Find where the given text appears and provide that cell's center as (x, y) coordinate. 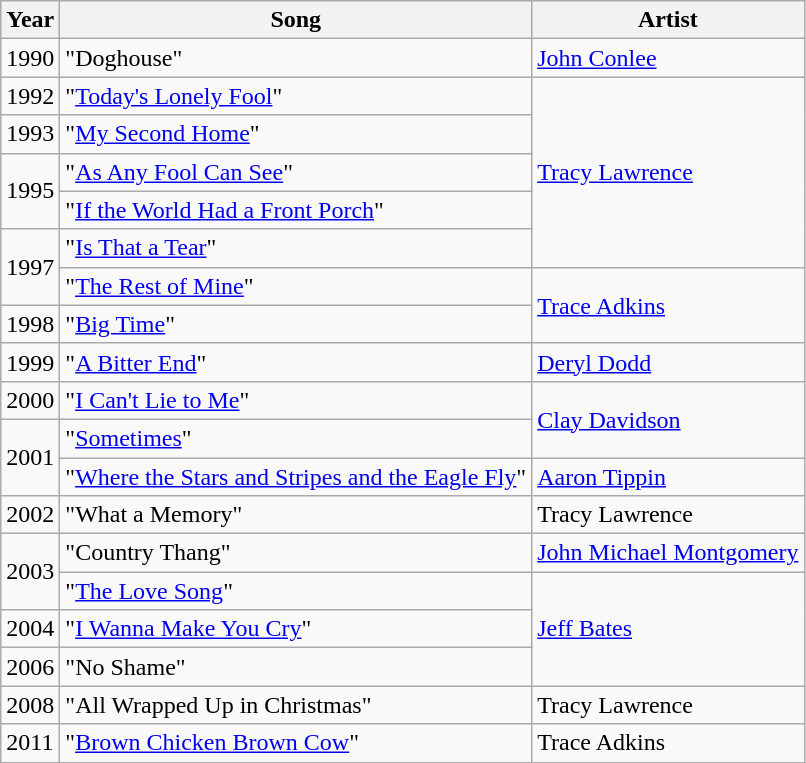
2001 (30, 457)
"A Bitter End" (296, 362)
"Today's Lonely Fool" (296, 96)
2000 (30, 400)
1992 (30, 96)
"The Rest of Mine" (296, 286)
1995 (30, 191)
"Country Thang" (296, 553)
2011 (30, 743)
"My Second Home" (296, 134)
Artist (668, 20)
"Big Time" (296, 324)
1993 (30, 134)
"Brown Chicken Brown Cow" (296, 743)
Song (296, 20)
"No Shame" (296, 667)
1997 (30, 267)
"Where the Stars and Stripes and the Eagle Fly" (296, 477)
"What a Memory" (296, 515)
"I Can't Lie to Me" (296, 400)
2003 (30, 572)
Jeff Bates (668, 629)
2002 (30, 515)
"The Love Song" (296, 591)
Year (30, 20)
1998 (30, 324)
"Is That a Tear" (296, 248)
"If the World Had a Front Porch" (296, 210)
"I Wanna Make You Cry" (296, 629)
2008 (30, 705)
John Conlee (668, 58)
John Michael Montgomery (668, 553)
"Sometimes" (296, 438)
"Doghouse" (296, 58)
"As Any Fool Can See" (296, 172)
"All Wrapped Up in Christmas" (296, 705)
1999 (30, 362)
Aaron Tippin (668, 477)
Clay Davidson (668, 419)
Deryl Dodd (668, 362)
2004 (30, 629)
2006 (30, 667)
1990 (30, 58)
